Return [x, y] of the center of cell containing provided text 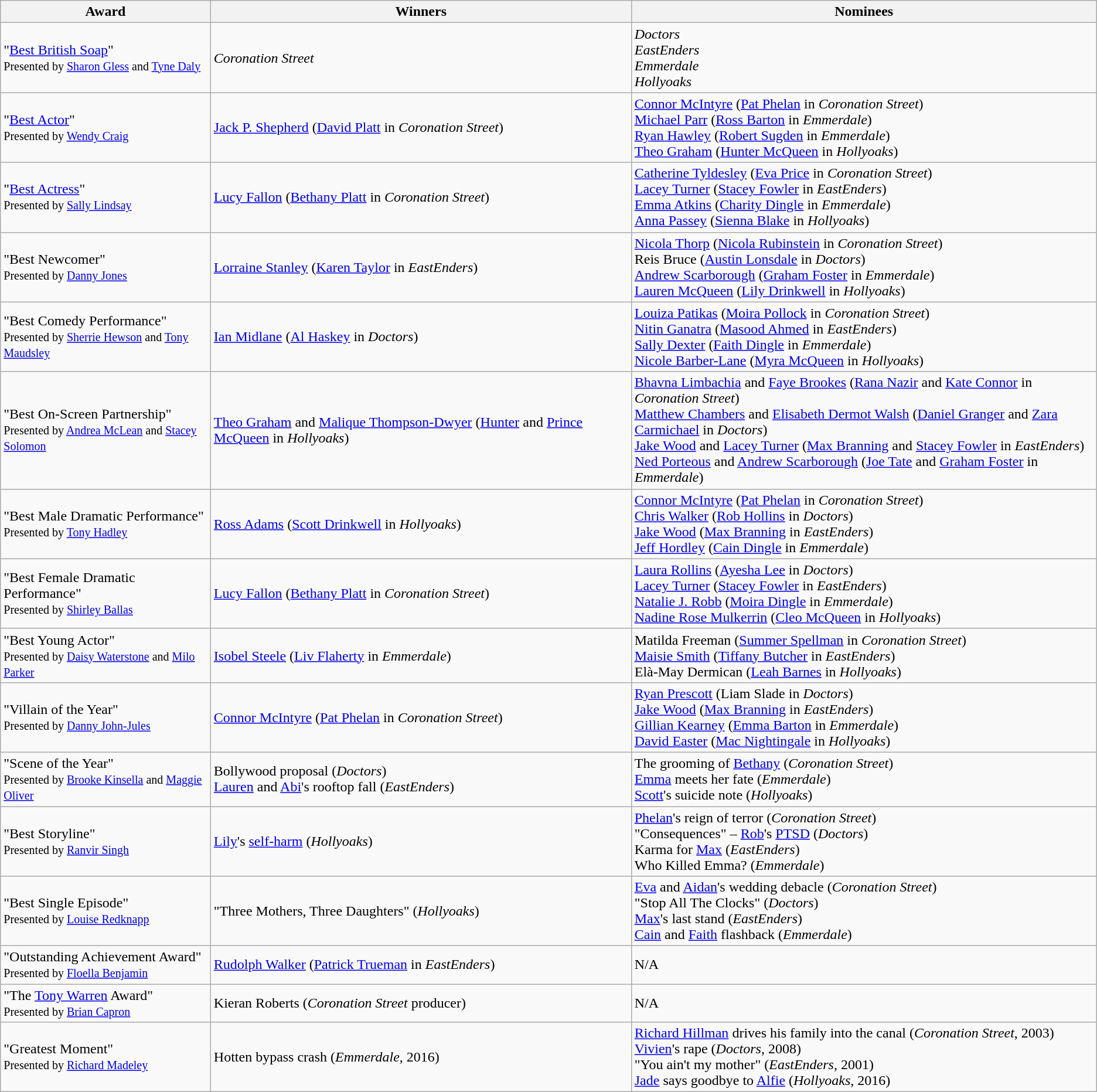
"Scene of the Year"Presented by Brooke Kinsella and Maggie Oliver [105, 779]
"Best Female Dramatic Performance"Presented by Shirley Ballas [105, 593]
Kieran Roberts (Coronation Street producer) [421, 1003]
"Greatest Moment"Presented by Richard Madeley [105, 1057]
Winners [421, 12]
Bollywood proposal (Doctors) Lauren and Abi's rooftop fall (EastEnders) [421, 779]
"Villain of the Year"Presented by Danny John-Jules [105, 717]
Lily's self-harm (Hollyoaks) [421, 842]
"Best British Soap"Presented by Sharon Gless and Tyne Daly [105, 57]
Nominees [864, 12]
Hotten bypass crash (Emmerdale, 2016) [421, 1057]
Award [105, 12]
The grooming of Bethany (Coronation Street)Emma meets her fate (Emmerdale)Scott's suicide note (Hollyoaks) [864, 779]
"Best Storyline"Presented by Ranvir Singh [105, 842]
"Best Newcomer"Presented by Danny Jones [105, 267]
Ian Midlane (Al Haskey in Doctors) [421, 336]
"Best Actress"Presented by Sally Lindsay [105, 197]
Ross Adams (Scott Drinkwell in Hollyoaks) [421, 524]
Phelan's reign of terror (Coronation Street) "Consequences" – Rob's PTSD (Doctors)Karma for Max (EastEnders)Who Killed Emma? (Emmerdale) [864, 842]
"Outstanding Achievement Award"Presented by Floella Benjamin [105, 965]
Coronation Street [421, 57]
DoctorsEastEndersEmmerdaleHollyoaks [864, 57]
"The Tony Warren Award"Presented by Brian Capron [105, 1003]
Rudolph Walker (Patrick Trueman in EastEnders) [421, 965]
Jack P. Shepherd (David Platt in Coronation Street) [421, 128]
"Best Comedy Performance"Presented by Sherrie Hewson and Tony Maudsley [105, 336]
"Three Mothers, Three Daughters" (Hollyoaks) [421, 911]
Matilda Freeman (Summer Spellman in Coronation Street)Maisie Smith (Tiffany Butcher in EastEnders)Elà-May Dermican (Leah Barnes in Hollyoaks) [864, 655]
Lorraine Stanley (Karen Taylor in EastEnders) [421, 267]
Theo Graham and Malique Thompson-Dwyer (Hunter and Prince McQueen in Hollyoaks) [421, 430]
Isobel Steele (Liv Flaherty in Emmerdale) [421, 655]
"Best On-Screen Partnership"Presented by Andrea McLean and Stacey Solomon [105, 430]
"Best Actor"Presented by Wendy Craig [105, 128]
"Best Young Actor"Presented by Daisy Waterstone and Milo Parker [105, 655]
"Best Single Episode"Presented by Louise Redknapp [105, 911]
Connor McIntyre (Pat Phelan in Coronation Street) [421, 717]
Eva and Aidan's wedding debacle (Coronation Street)"Stop All The Clocks" (Doctors)Max's last stand (EastEnders)Cain and Faith flashback (Emmerdale) [864, 911]
"Best Male Dramatic Performance"Presented by Tony Hadley [105, 524]
